Search for the cell housing the specified text and yield its (X, Y) center coordinate. 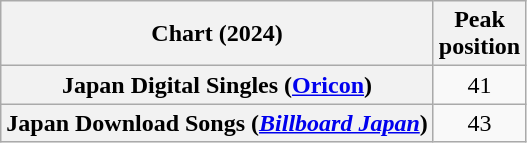
43 (479, 123)
41 (479, 85)
Peakposition (479, 34)
Chart (2024) (218, 34)
Japan Digital Singles (Oricon) (218, 85)
Japan Download Songs (Billboard Japan) (218, 123)
